Identify which cell holds the provided text, then report its (X, Y) central coordinate. 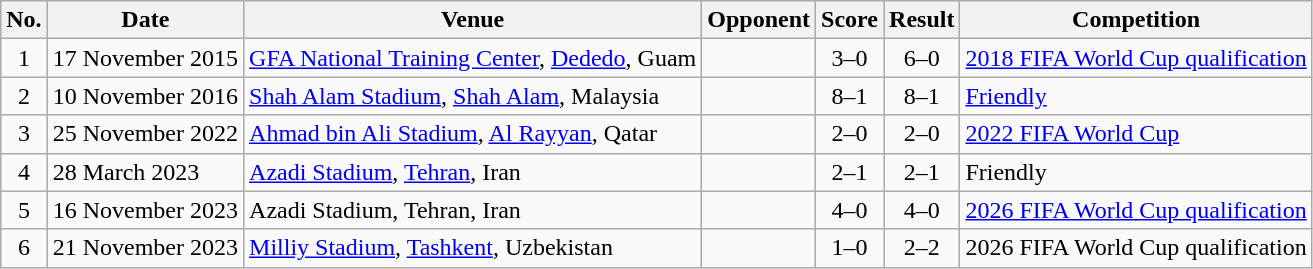
2–2 (922, 248)
Ahmad bin Ali Stadium, Al Rayyan, Qatar (473, 134)
GFA National Training Center, Dededo, Guam (473, 58)
2018 FIFA World Cup qualification (1136, 58)
10 November 2016 (145, 96)
3–0 (850, 58)
Date (145, 20)
Venue (473, 20)
25 November 2022 (145, 134)
21 November 2023 (145, 248)
4 (24, 172)
6 (24, 248)
Result (922, 20)
17 November 2015 (145, 58)
1–0 (850, 248)
3 (24, 134)
No. (24, 20)
Shah Alam Stadium, Shah Alam, Malaysia (473, 96)
Score (850, 20)
1 (24, 58)
28 March 2023 (145, 172)
2022 FIFA World Cup (1136, 134)
5 (24, 210)
16 November 2023 (145, 210)
Opponent (759, 20)
6–0 (922, 58)
Milliy Stadium, Tashkent, Uzbekistan (473, 248)
2 (24, 96)
Competition (1136, 20)
